Output the (X, Y) coordinate of the center of the cell containing the given text.  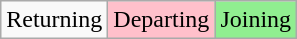
Departing (162, 20)
Joining (256, 20)
Returning (54, 20)
